Output the [X, Y] coordinate of the center of the cell containing the given text.  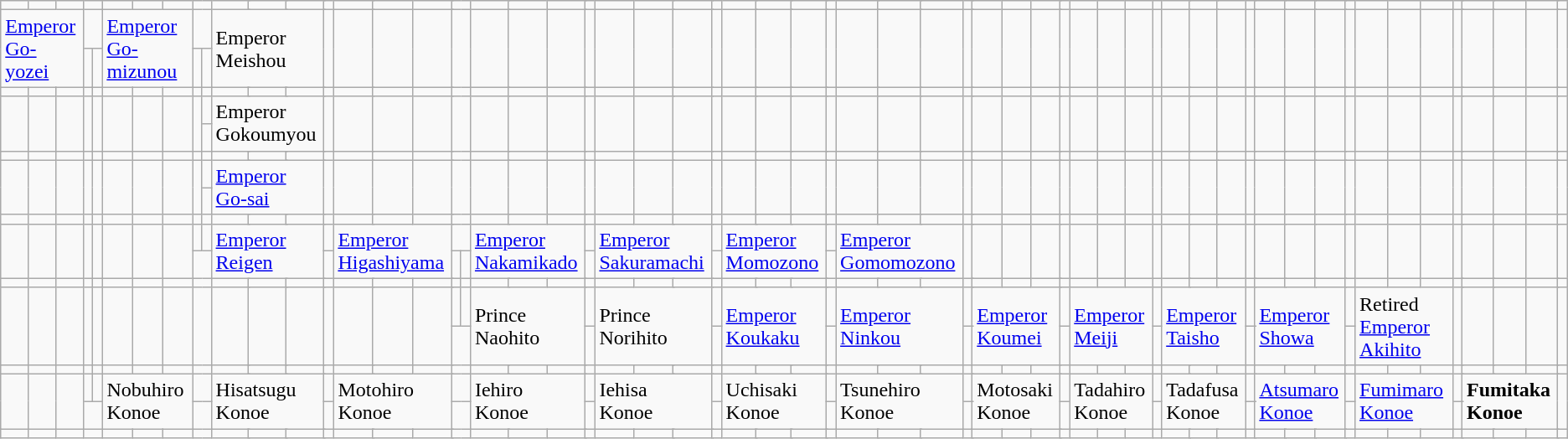
Emperor Meiji [1111, 326]
Nobuhiro Konoe [147, 400]
Prince Naohito [528, 326]
Hisatsugu Konoe [268, 400]
MotosakiKonoe [1017, 400]
Emperor Meishou [268, 49]
TadafusaKonoe [1204, 400]
Fumitaka Konoe [1509, 400]
Emperor Go-mizunou [147, 49]
IehiroKonoe [528, 400]
UchisakiKonoe [774, 400]
MotohiroKonoe [392, 400]
FumimaroKonoe [1404, 400]
PrinceNorihito [653, 326]
Tadahiro Konoe [1111, 400]
EmperorKoukaku [774, 326]
Emperor Ninkou [900, 326]
Emperor Taisho [1204, 326]
Retired Emperor Akihito [1404, 326]
Emperor Reigen [268, 251]
Emperor Koumei [1017, 326]
Emperor Go-yozei [42, 49]
Emperor Nakamikado [528, 251]
Atsumaro Konoe [1300, 400]
Emperor Gokoumyou [268, 124]
Emperor Gomomozono [900, 251]
Emperor Higashiyama [392, 251]
IehisaKonoe [653, 400]
Tsunehiro Konoe [900, 400]
Emperor Showa [1300, 326]
Emperor Sakuramachi [653, 251]
Emperor Momozono [774, 251]
Emperor Go-sai [268, 188]
